Provide the [X, Y] coordinate of the cell's center where the given text is located.  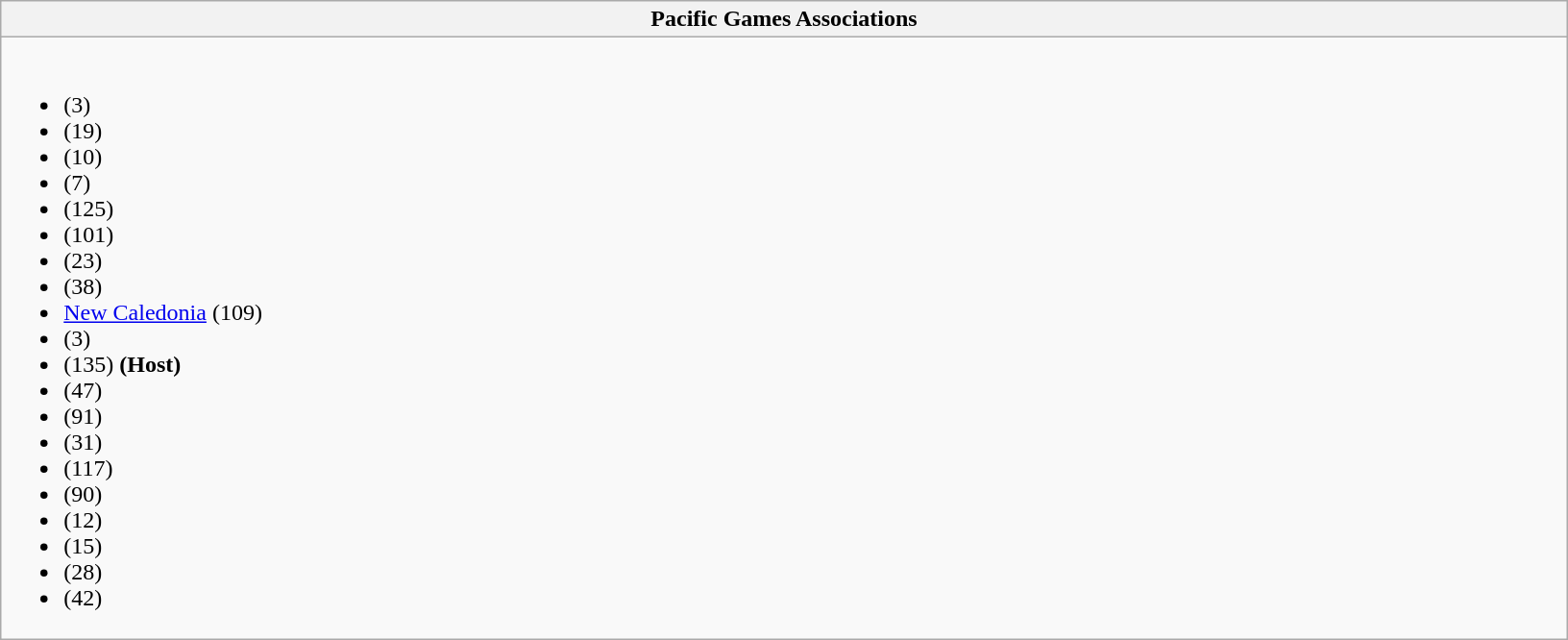
Pacific Games Associations [784, 19]
(3) (19) (10) (7) (125) (101) (23) (38) New Caledonia (109) (3) (135) (Host) (47) (91) (31) (117) (90) (12) (15) (28) (42) [784, 338]
